Locate the cell with the specified text and output its (x, y) center coordinate. 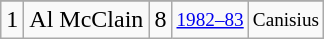
Canisius (286, 20)
1982–83 (210, 20)
8 (160, 20)
Al McClain (86, 20)
1 (12, 20)
